From the cell containing the given text, extract its center point as (x, y) coordinate. 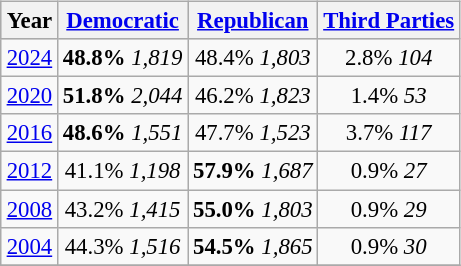
44.3% 1,516 (122, 246)
0.9% 29 (389, 209)
48.4% 1,803 (253, 58)
2016 (29, 133)
Third Parties (389, 21)
Year (29, 21)
57.9% 1,687 (253, 171)
1.4% 53 (389, 96)
43.2% 1,415 (122, 209)
48.8% 1,819 (122, 58)
3.7% 117 (389, 133)
54.5% 1,865 (253, 246)
2024 (29, 58)
2004 (29, 246)
41.1% 1,198 (122, 171)
2020 (29, 96)
0.9% 30 (389, 246)
55.0% 1,803 (253, 209)
48.6% 1,551 (122, 133)
2008 (29, 209)
51.8% 2,044 (122, 96)
2.8% 104 (389, 58)
2012 (29, 171)
Democratic (122, 21)
47.7% 1,523 (253, 133)
46.2% 1,823 (253, 96)
Republican (253, 21)
0.9% 27 (389, 171)
